For the text-containing cell, return its midpoint in [x, y] coordinate format. 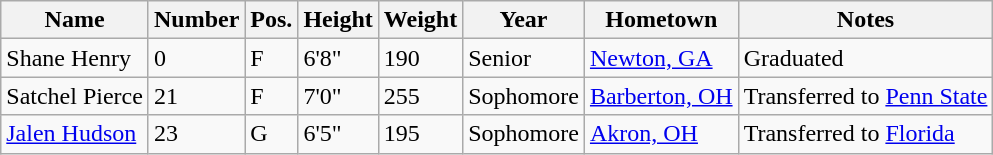
21 [196, 96]
195 [420, 134]
Newton, GA [661, 58]
Graduated [866, 58]
190 [420, 58]
Shane Henry [75, 58]
Number [196, 20]
Barberton, OH [661, 96]
Akron, OH [661, 134]
7'0" [338, 96]
Year [524, 20]
0 [196, 58]
6'8" [338, 58]
Notes [866, 20]
Transferred to Penn State [866, 96]
255 [420, 96]
Transferred to Florida [866, 134]
Jalen Hudson [75, 134]
6'5" [338, 134]
Satchel Pierce [75, 96]
Height [338, 20]
Name [75, 20]
23 [196, 134]
G [272, 134]
Pos. [272, 20]
Weight [420, 20]
Hometown [661, 20]
Senior [524, 58]
